Determine the [X, Y] coordinate at the center of the cell enclosing the given text.  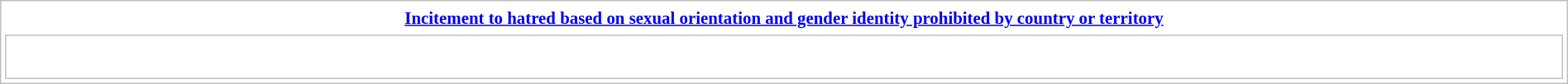
Incitement to hatred based on sexual orientation and gender identity prohibited by country or territory [784, 18]
